Detect which cell encompasses the target text, then output its [x, y] center coordinate. 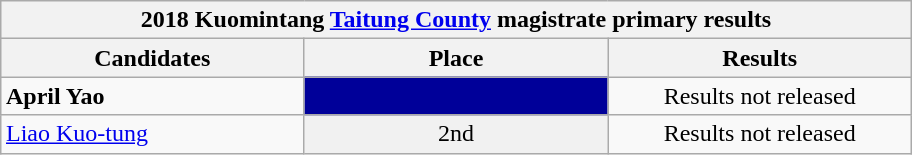
2nd [456, 134]
Place [456, 58]
April Yao [152, 96]
Results [760, 58]
2018 Kuomintang Taitung County magistrate primary results [456, 20]
Candidates [152, 58]
Liao Kuo-tung [152, 134]
